Provide the (x, y) coordinate of the cell's center where the given text is located.  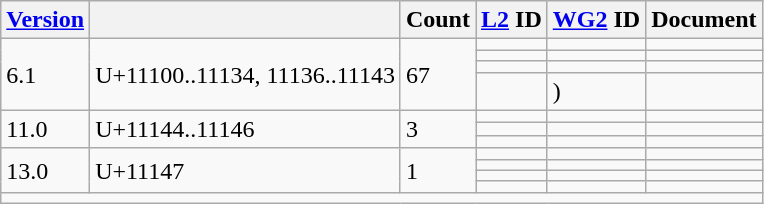
Document (704, 20)
3 (438, 129)
WG2 ID (596, 20)
67 (438, 74)
11.0 (46, 129)
) (596, 91)
L2 ID (512, 20)
Version (46, 20)
U+11144..11146 (246, 129)
13.0 (46, 170)
1 (438, 170)
U+11100..11134, 11136..11143 (246, 74)
Count (438, 20)
U+11147 (246, 170)
6.1 (46, 74)
